Determine the [X, Y] coordinate at the center of the cell enclosing the given text.  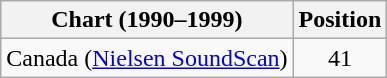
41 [340, 58]
Chart (1990–1999) [147, 20]
Canada (Nielsen SoundScan) [147, 58]
Position [340, 20]
